Capture the cell that displays the provided text and extract its (x, y) central coordinate. 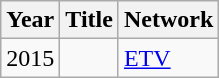
ETV (168, 58)
2015 (30, 58)
Title (90, 20)
Network (168, 20)
Year (30, 20)
